From the cell containing the given text, extract its center point as (X, Y) coordinate. 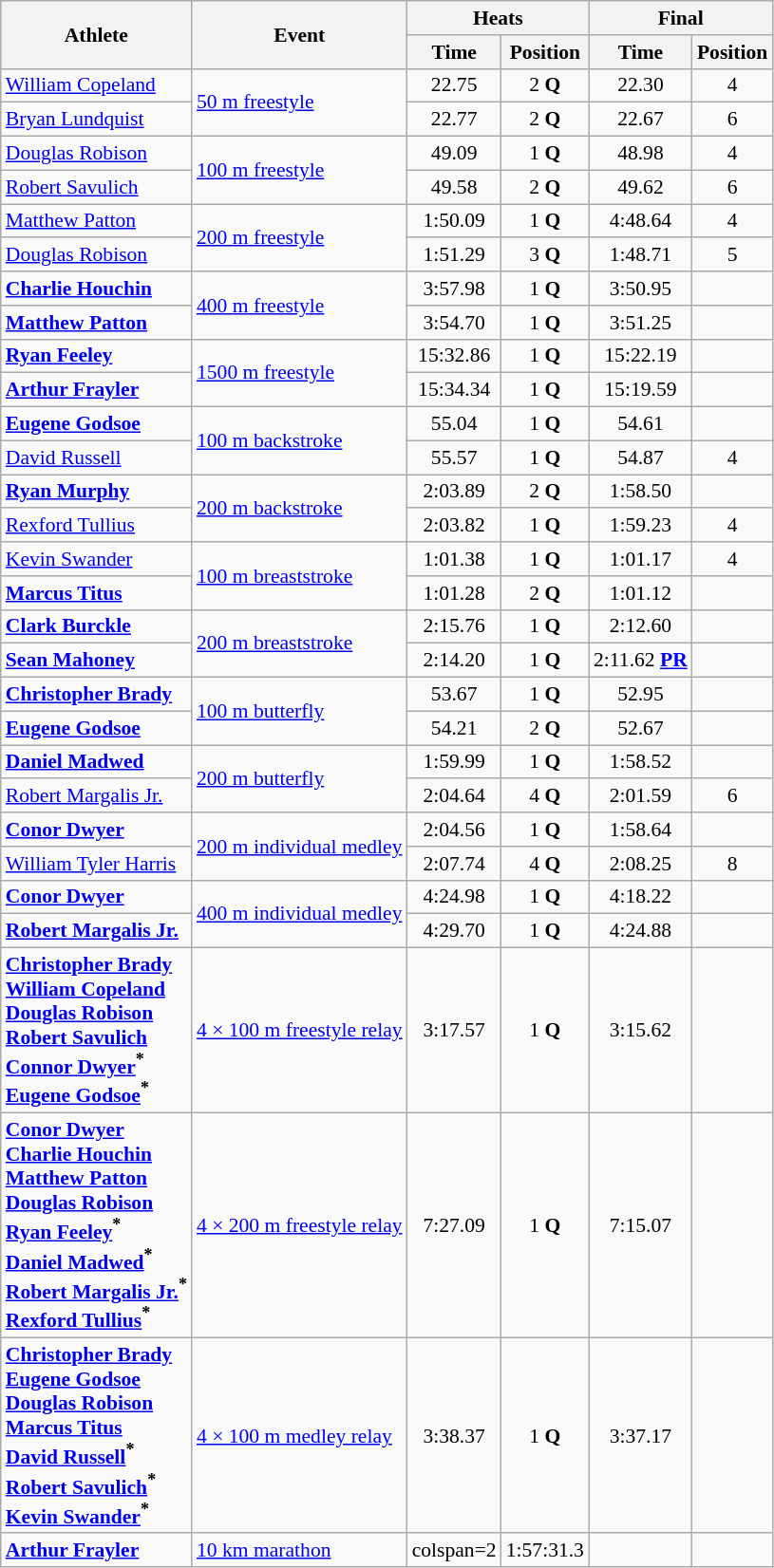
Marcus Titus (97, 593)
1:58.50 (640, 492)
1:48.71 (640, 255)
1:01.28 (454, 593)
1:01.38 (454, 559)
15:22.19 (640, 356)
55.04 (454, 424)
1500 m freestyle (300, 372)
Sean Mahoney (97, 661)
2:11.62 PR (640, 661)
4 × 100 m medley relay (300, 1436)
3:15.62 (640, 1031)
William Copeland (97, 85)
2:07.74 (454, 864)
4 × 100 m freestyle relay (300, 1031)
Robert Savulich (97, 187)
400 m freestyle (300, 306)
48.98 (640, 154)
Athlete (97, 34)
400 m individual medley (300, 913)
Christopher BradyEugene GodsoeDouglas RobisonMarcus TitusDavid Russell*Robert Savulich*Kevin Swander* (97, 1436)
Clark Burckle (97, 626)
49.09 (454, 154)
49.62 (640, 187)
1:51.29 (454, 255)
1:59.23 (640, 526)
52.95 (640, 695)
1:58.52 (640, 762)
2:12.60 (640, 626)
100 m breaststroke (300, 575)
4:24.98 (454, 897)
1:58.64 (640, 830)
22.67 (640, 120)
15:34.34 (454, 390)
Christopher Brady (97, 695)
4:18.22 (640, 897)
5 (732, 255)
1:01.17 (640, 559)
54.21 (454, 728)
1:59.99 (454, 762)
4:29.70 (454, 931)
100 m butterfly (300, 712)
100 m backstroke (300, 440)
2:01.59 (640, 796)
2:04.56 (454, 830)
Christopher BradyWilliam CopelandDouglas RobisonRobert SavulichConnor Dwyer*Eugene Godsoe* (97, 1031)
Rexford Tullius (97, 526)
3:54.70 (454, 323)
Daniel Madwed (97, 762)
7:27.09 (454, 1226)
Final (680, 18)
3:50.95 (640, 289)
3:51.25 (640, 323)
Heats (498, 18)
22.30 (640, 85)
10 km marathon (300, 1551)
22.75 (454, 85)
3:37.17 (640, 1436)
52.67 (640, 728)
100 m freestyle (300, 171)
1:57:31.3 (545, 1551)
2:03.82 (454, 526)
200 m backstroke (300, 509)
4 × 200 m freestyle relay (300, 1226)
55.57 (454, 457)
200 m individual medley (300, 847)
1:01.12 (640, 593)
50 m freestyle (300, 103)
Ryan Murphy (97, 492)
3:17.57 (454, 1031)
53.67 (454, 695)
8 (732, 864)
49.58 (454, 187)
William Tyler Harris (97, 864)
15:32.86 (454, 356)
22.77 (454, 120)
7:15.07 (640, 1226)
Event (300, 34)
200 m butterfly (300, 778)
4:24.88 (640, 931)
David Russell (97, 457)
Ryan Feeley (97, 356)
200 m freestyle (300, 237)
Kevin Swander (97, 559)
15:19.59 (640, 390)
colspan=2 (454, 1551)
54.87 (640, 457)
54.61 (640, 424)
3:57.98 (454, 289)
3:38.37 (454, 1436)
Charlie Houchin (97, 289)
2:14.20 (454, 661)
Bryan Lundquist (97, 120)
2:15.76 (454, 626)
2:03.89 (454, 492)
3 Q (545, 255)
2:08.25 (640, 864)
1:50.09 (454, 221)
2:04.64 (454, 796)
Conor DwyerCharlie HouchinMatthew PattonDouglas RobisonRyan Feeley*Daniel Madwed*Robert Margalis Jr.*Rexford Tullius* (97, 1226)
4:48.64 (640, 221)
200 m breaststroke (300, 644)
